For the text-containing cell, return its midpoint in [x, y] coordinate format. 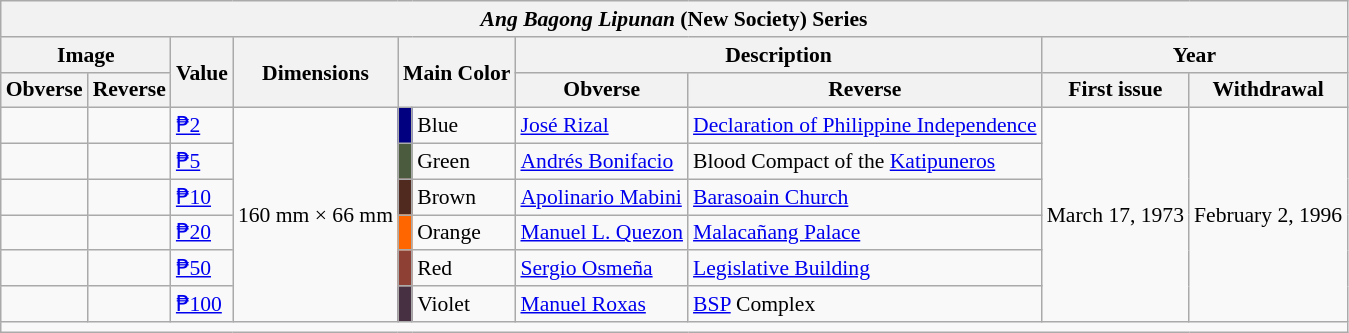
Value [202, 72]
Green [464, 162]
Withdrawal [1268, 90]
Blood Compact of the Katipuneros [865, 162]
₱2 [202, 126]
₱10 [202, 197]
Blue [464, 126]
Image [86, 55]
Dimensions [316, 72]
₱5 [202, 162]
Ang Bagong Lipunan (New Society) Series [674, 19]
₱20 [202, 233]
BSP Complex [865, 304]
Declaration of Philippine Independence [865, 126]
Red [464, 269]
Legislative Building [865, 269]
Description [778, 55]
Brown [464, 197]
160 mm × 66 mm [316, 215]
Andrés Bonifacio [602, 162]
Main Color [456, 72]
Barasoain Church [865, 197]
March 17, 1973 [1116, 215]
Apolinario Mabini [602, 197]
Year [1195, 55]
First issue [1116, 90]
Sergio Osmeña [602, 269]
Orange [464, 233]
February 2, 1996 [1268, 215]
₱100 [202, 304]
Malacañang Palace [865, 233]
Violet [464, 304]
₱50 [202, 269]
Manuel Roxas [602, 304]
Manuel L. Quezon [602, 233]
José Rizal [602, 126]
